Provide the (X, Y) coordinate of the cell's center where the given text is located.  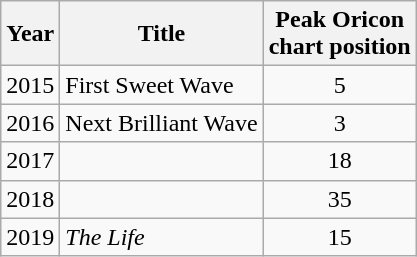
The Life (162, 237)
2015 (30, 85)
2018 (30, 199)
35 (340, 199)
3 (340, 123)
2016 (30, 123)
15 (340, 237)
First Sweet Wave (162, 85)
2017 (30, 161)
Peak Oriconchart position (340, 34)
Year (30, 34)
Next Brilliant Wave (162, 123)
Title (162, 34)
5 (340, 85)
2019 (30, 237)
18 (340, 161)
